Scan for the cell matching the given text and deliver its (x, y) coordinate at center. 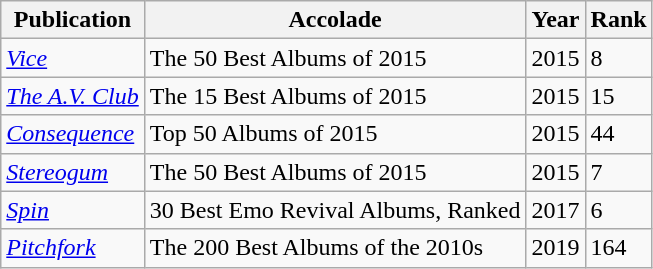
44 (618, 134)
Vice (73, 58)
Stereogum (73, 172)
7 (618, 172)
2017 (556, 210)
Publication (73, 20)
The 15 Best Albums of 2015 (335, 96)
Spin (73, 210)
15 (618, 96)
6 (618, 210)
Top 50 Albums of 2015 (335, 134)
2019 (556, 248)
The A.V. Club (73, 96)
30 Best Emo Revival Albums, Ranked (335, 210)
Pitchfork (73, 248)
Accolade (335, 20)
Consequence (73, 134)
The 200 Best Albums of the 2010s (335, 248)
8 (618, 58)
Year (556, 20)
Rank (618, 20)
164 (618, 248)
